Scan for the cell matching the given text and deliver its [x, y] coordinate at center. 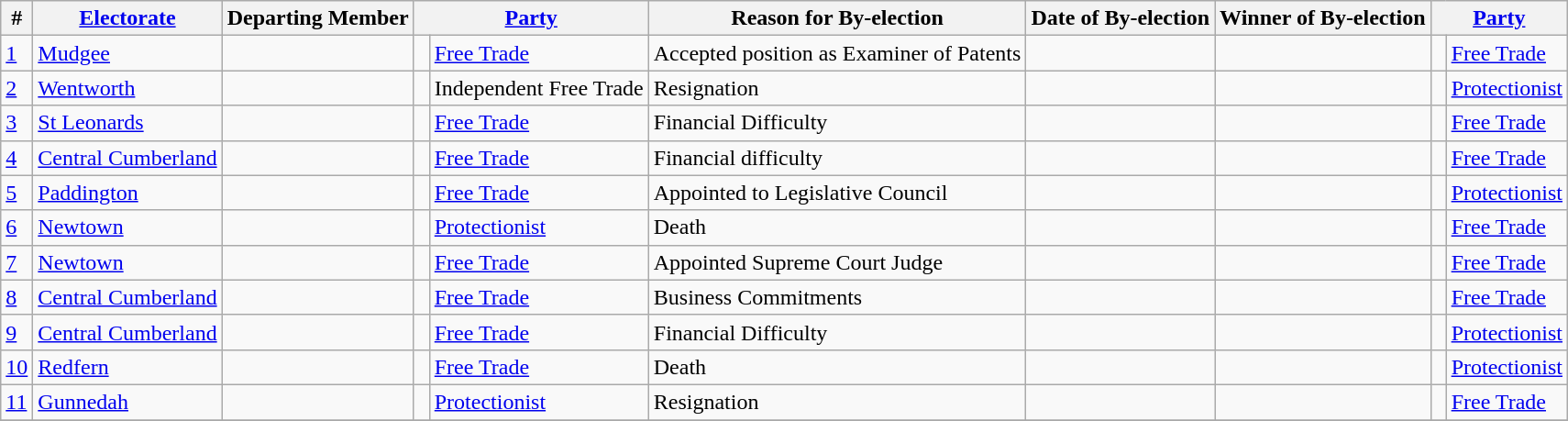
# [17, 18]
9 [17, 332]
10 [17, 367]
Appointed Supreme Court Judge [837, 262]
Accepted position as Examiner of Patents [837, 53]
Winner of By-election [1323, 18]
Paddington [127, 193]
Wentworth [127, 88]
2 [17, 88]
Mudgee [127, 53]
7 [17, 262]
Financial difficulty [837, 158]
11 [17, 402]
1 [17, 53]
8 [17, 297]
Departing Member [317, 18]
Redfern [127, 367]
Independent Free Trade [539, 88]
6 [17, 227]
Appointed to Legislative Council [837, 193]
St Leonards [127, 123]
Business Commitments [837, 297]
Date of By-election [1121, 18]
5 [17, 193]
3 [17, 123]
4 [17, 158]
Gunnedah [127, 402]
Reason for By-election [837, 18]
Electorate [127, 18]
